Locate the cell with the specified text and output its (X, Y) center coordinate. 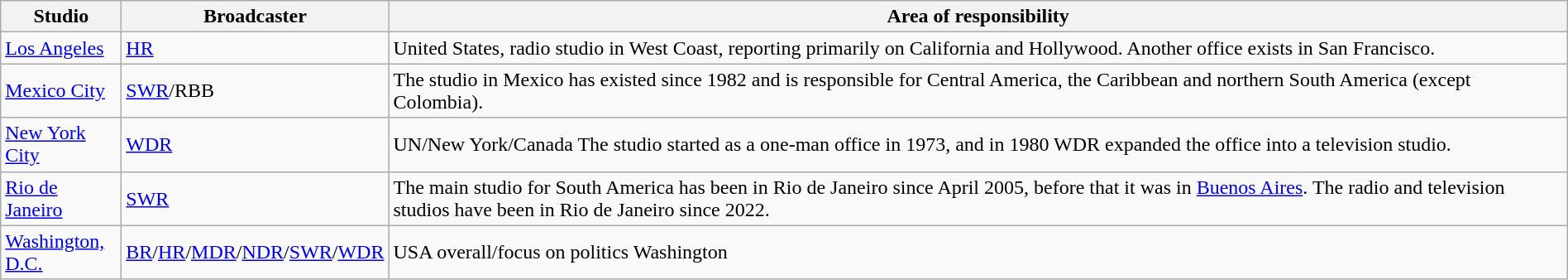
Mexico City (61, 91)
Rio de Janeiro (61, 199)
BR/HR/MDR/NDR/SWR/WDR (255, 252)
Washington, D.C. (61, 252)
WDR (255, 144)
USA overall/focus on politics Washington (978, 252)
SWR (255, 199)
Studio (61, 17)
Broadcaster (255, 17)
HR (255, 48)
Area of responsibility (978, 17)
New York City (61, 144)
Los Angeles (61, 48)
UN/New York/Canada The studio started as a one-man office in 1973, and in 1980 WDR expanded the office into a television studio. (978, 144)
The studio in Mexico has existed since 1982 and is responsible for Central America, the Caribbean and northern South America (except Colombia). (978, 91)
United States, radio studio in West Coast, reporting primarily on California and Hollywood. Another office exists in San Francisco. (978, 48)
SWR/RBB (255, 91)
